Output the (x, y) coordinate of the center of the cell containing the given text.  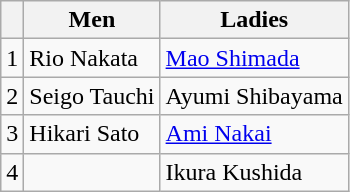
4 (12, 172)
Mao Shimada (254, 58)
Ikura Kushida (254, 172)
Ladies (254, 20)
1 (12, 58)
Ayumi Shibayama (254, 96)
Men (92, 20)
Rio Nakata (92, 58)
2 (12, 96)
Ami Nakai (254, 134)
Hikari Sato (92, 134)
Seigo Tauchi (92, 96)
3 (12, 134)
